Scan for the cell matching the given text and deliver its [x, y] coordinate at center. 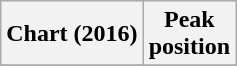
Peakposition [189, 34]
Chart (2016) [72, 34]
